From the cell containing the given text, extract its center point as (x, y) coordinate. 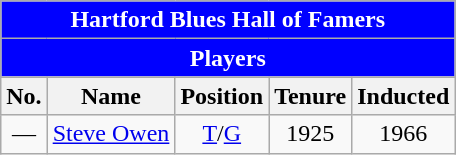
Name (111, 96)
Players (228, 58)
Hartford Blues Hall of Famers (228, 20)
1925 (310, 134)
1966 (404, 134)
— (24, 134)
T/G (222, 134)
No. (24, 96)
Tenure (310, 96)
Inducted (404, 96)
Position (222, 96)
Steve Owen (111, 134)
